Output the [x, y] coordinate of the center of the cell containing the given text.  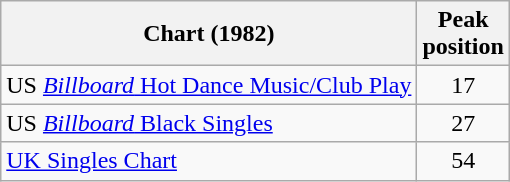
Chart (1982) [209, 34]
27 [463, 123]
17 [463, 85]
UK Singles Chart [209, 161]
54 [463, 161]
Peakposition [463, 34]
US Billboard Black Singles [209, 123]
US Billboard Hot Dance Music/Club Play [209, 85]
